From the cell containing the given text, extract its center point as [x, y] coordinate. 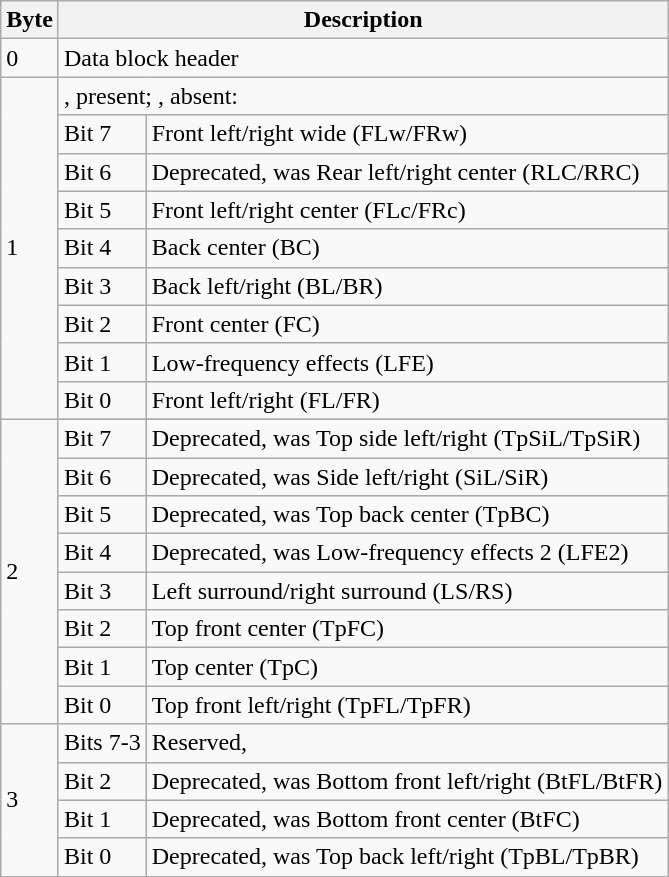
2 [30, 571]
3 [30, 800]
Bits 7-3 [102, 743]
Front left/right (FL/FR) [407, 400]
Front left/right wide (FLw/FRw) [407, 134]
0 [30, 58]
Deprecated, was Side left/right (SiL/SiR) [407, 477]
Deprecated, was Low-frequency effects 2 (LFE2) [407, 553]
Back center (BC) [407, 248]
Description [362, 20]
Deprecated, was Top back center (TpBC) [407, 515]
Deprecated, was Top side left/right (TpSiL/TpSiR) [407, 438]
Deprecated, was Bottom front left/right (BtFL/BtFR) [407, 781]
Front left/right center (FLc/FRc) [407, 210]
Top front left/right (TpFL/TpFR) [407, 705]
Left surround/right surround (LS/RS) [407, 591]
Deprecated, was Rear left/right center (RLC/RRC) [407, 172]
Deprecated, was Top back left/right (TpBL/TpBR) [407, 857]
Low-frequency effects (LFE) [407, 362]
Front center (FC) [407, 324]
Byte [30, 20]
1 [30, 248]
Back left/right (BL/BR) [407, 286]
Data block header [362, 58]
, present; , absent: [362, 96]
Deprecated, was Bottom front center (BtFC) [407, 819]
Top center (TpC) [407, 667]
Reserved, [407, 743]
Top front center (TpFC) [407, 629]
